Identify which cell holds the provided text, then report its [X, Y] central coordinate. 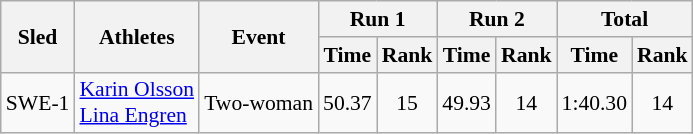
Total [625, 19]
SWE-1 [38, 102]
50.37 [348, 102]
Two-woman [258, 102]
Sled [38, 36]
1:40.30 [594, 102]
Event [258, 36]
Run 2 [496, 19]
Athletes [136, 36]
49.93 [466, 102]
Karin OlssonLina Engren [136, 102]
15 [408, 102]
Run 1 [378, 19]
